Search for the cell housing the specified text and yield its [x, y] center coordinate. 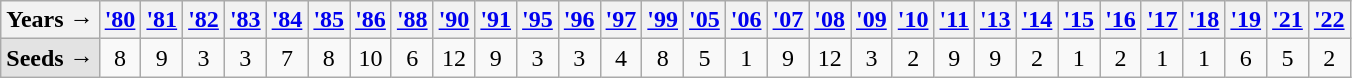
'88 [412, 20]
'81 [162, 20]
'18 [1204, 20]
'17 [1162, 20]
Years → [50, 20]
'09 [872, 20]
'99 [663, 20]
'16 [1121, 20]
'15 [1079, 20]
'80 [120, 20]
'90 [454, 20]
'95 [538, 20]
'19 [1246, 20]
'08 [830, 20]
Seeds → [50, 58]
'14 [1037, 20]
'84 [287, 20]
'91 [496, 20]
'22 [1329, 20]
'10 [913, 20]
'13 [995, 20]
'21 [1288, 20]
'06 [746, 20]
'96 [579, 20]
'82 [204, 20]
'07 [788, 20]
4 [621, 58]
10 [371, 58]
'11 [954, 20]
7 [287, 58]
'83 [245, 20]
'85 [329, 20]
'05 [705, 20]
'86 [371, 20]
'97 [621, 20]
